Output the [x, y] coordinate of the center of the cell containing the given text.  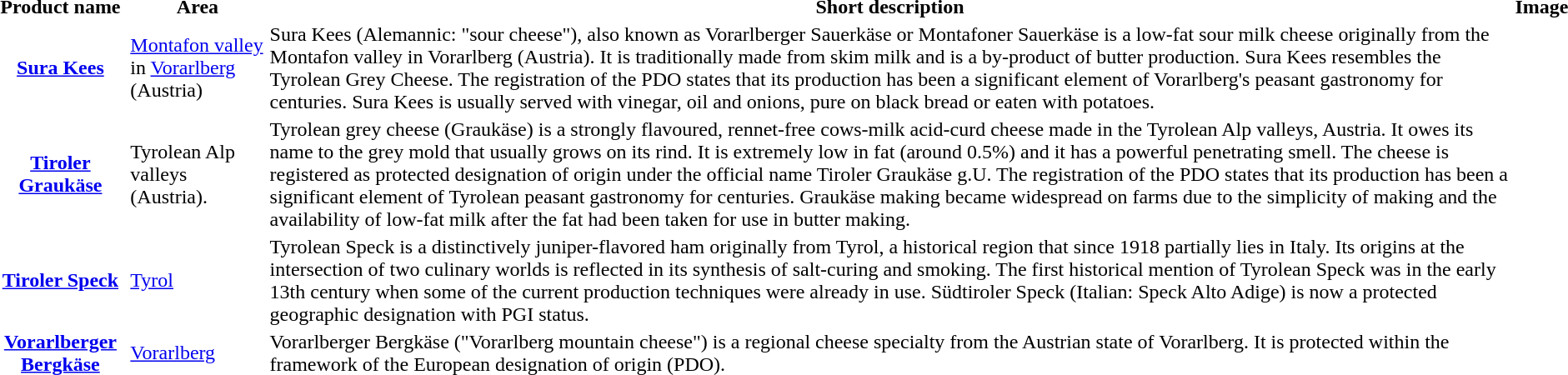
Montafon valley in Vorarlberg (Austria) [198, 68]
Tyrol [198, 280]
Tyrolean Alp valleys (Austria). [198, 174]
